Determine the [x, y] coordinate at the center of the cell enclosing the given text.  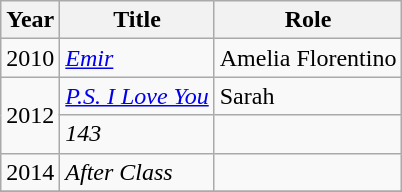
Emir [137, 58]
143 [137, 134]
P.S. I Love You [137, 96]
Sarah [308, 96]
Year [30, 20]
2010 [30, 58]
Title [137, 20]
Role [308, 20]
2014 [30, 172]
2012 [30, 115]
After Class [137, 172]
Amelia Florentino [308, 58]
